Find where the given text appears and provide that cell's center as [x, y] coordinate. 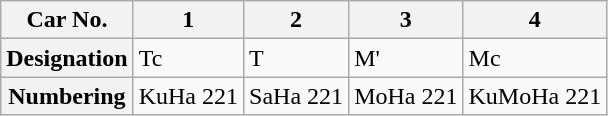
KuHa 221 [188, 96]
4 [535, 20]
1 [188, 20]
Mc [535, 58]
Tc [188, 58]
KuMoHa 221 [535, 96]
M' [406, 58]
SaHa 221 [296, 96]
2 [296, 20]
Car No. [67, 20]
Numbering [67, 96]
3 [406, 20]
Designation [67, 58]
T [296, 58]
MoHa 221 [406, 96]
